Pinpoint the cell where the given text exists, returning its [X, Y] midpoint coordinate. 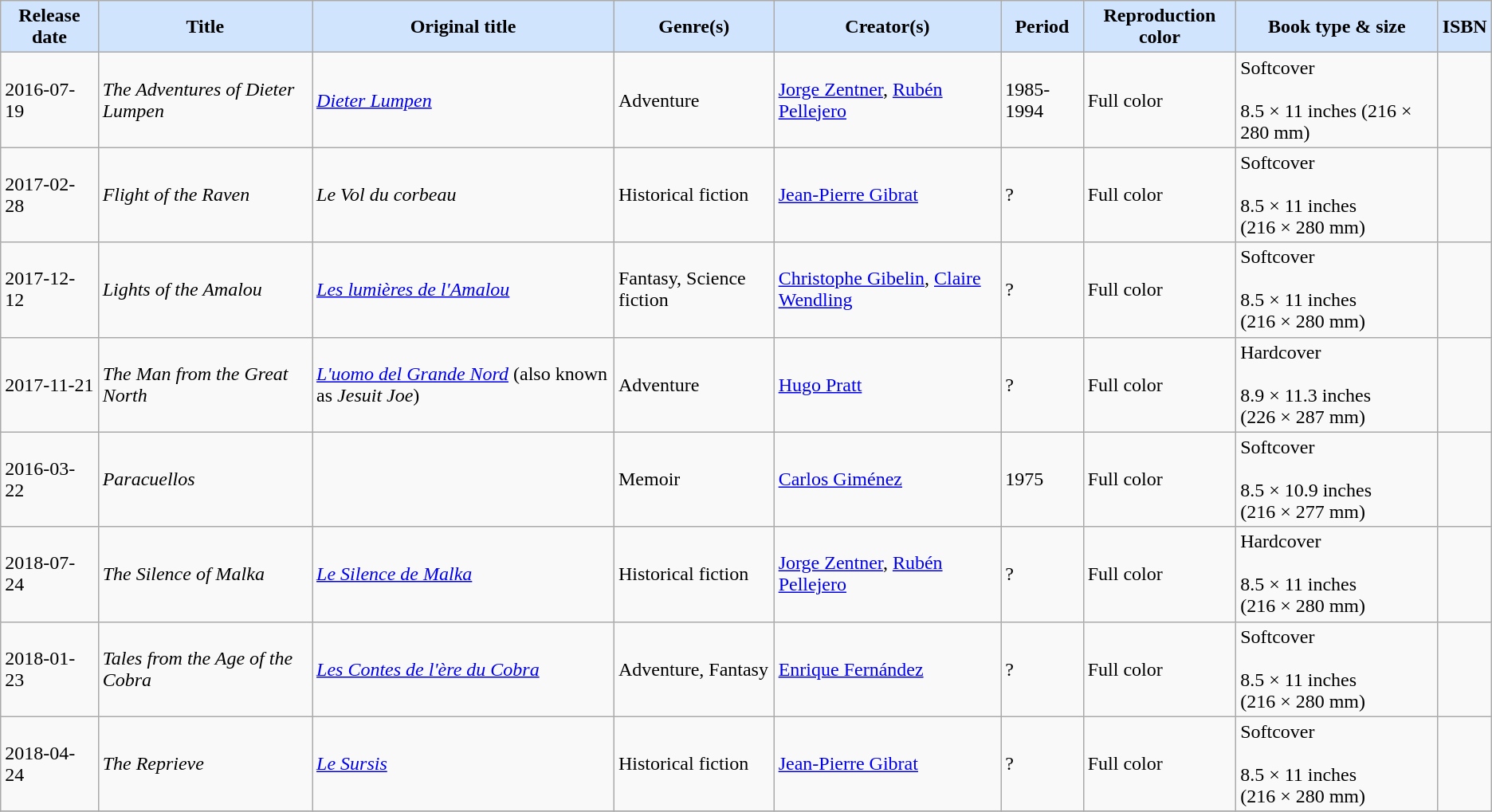
Carlos Giménez [888, 480]
Lights of the Amalou [205, 290]
Fantasy, Science fiction [693, 290]
2018-01-23 [49, 669]
Tales from the Age of the Cobra [205, 669]
Les lumières de l'Amalou [464, 290]
Le Vol du corbeau [464, 194]
Flight of the Raven [205, 194]
Le Sursis [464, 763]
Dieter Lumpen [464, 100]
Creator(s) [888, 27]
The Man from the Great North [205, 384]
Adventure, Fantasy [693, 669]
2018-07-24 [49, 574]
ISBN [1465, 27]
2017-02-28 [49, 194]
Release date [49, 27]
L'uomo del Grande Nord (also known as Jesuit Joe) [464, 384]
1985-1994 [1042, 100]
Genre(s) [693, 27]
Original title [464, 27]
2017-12-12 [49, 290]
Hardcover 8.9 × 11.3 inches (226 × 287 mm) [1337, 384]
The Reprieve [205, 763]
2018-04-24 [49, 763]
The Adventures of Dieter Lumpen [205, 100]
Book type & size [1337, 27]
Paracuellos [205, 480]
Memoir [693, 480]
Le Silence de Malka [464, 574]
2017-11-21 [49, 384]
2016-07-19 [49, 100]
Christophe Gibelin, Claire Wendling [888, 290]
Enrique Fernández [888, 669]
Hardcover 8.5 × 11 inches (216 × 280 mm) [1337, 574]
Period [1042, 27]
2016-03-22 [49, 480]
Softcover 8.5 × 10.9 inches (216 × 277 mm) [1337, 480]
The Silence of Malka [205, 574]
Les Contes de l'ère du Cobra [464, 669]
Title [205, 27]
Reproduction color [1159, 27]
Hugo Pratt [888, 384]
1975 [1042, 480]
